Find where the given text appears and provide that cell's center as [X, Y] coordinate. 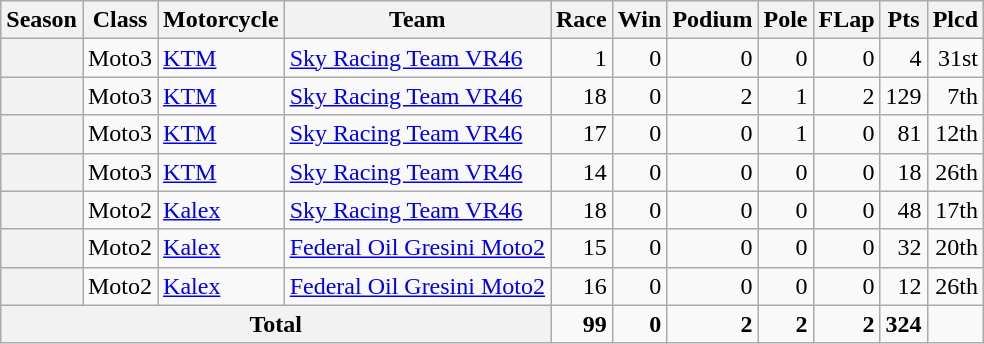
Win [640, 20]
Race [581, 20]
129 [904, 96]
15 [581, 248]
20th [955, 248]
324 [904, 324]
Pts [904, 20]
48 [904, 210]
Plcd [955, 20]
7th [955, 96]
Total [276, 324]
17 [581, 134]
17th [955, 210]
81 [904, 134]
31st [955, 58]
Pole [786, 20]
Season [42, 20]
14 [581, 172]
32 [904, 248]
Motorcycle [222, 20]
FLap [846, 20]
4 [904, 58]
Team [417, 20]
Class [120, 20]
Podium [712, 20]
16 [581, 286]
12th [955, 134]
12 [904, 286]
99 [581, 324]
